From the cell containing the given text, extract its center point as [x, y] coordinate. 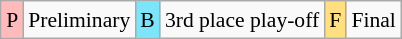
B [148, 20]
P [12, 20]
3rd place play-off [242, 20]
F [335, 20]
Preliminary [79, 20]
Final [374, 20]
